Search for the cell housing the specified text and yield its [X, Y] center coordinate. 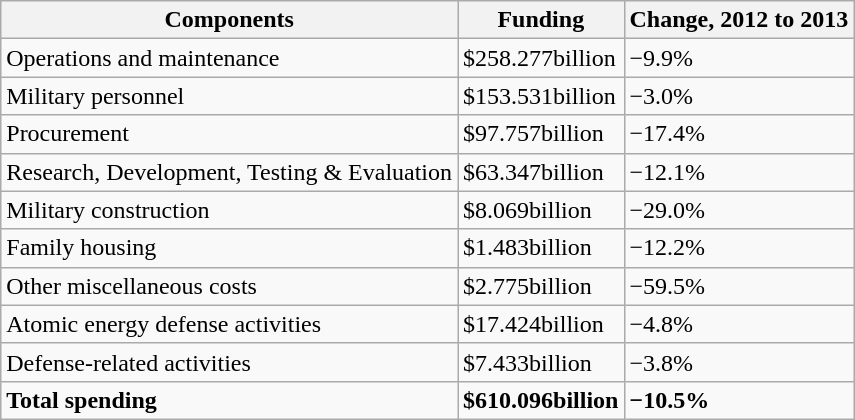
Funding [541, 20]
−12.1% [739, 172]
$258.277billion [541, 58]
Procurement [230, 134]
$8.069billion [541, 210]
$1.483billion [541, 248]
$97.757billion [541, 134]
Defense-related activities [230, 362]
−9.9% [739, 58]
$7.433billion [541, 362]
−3.8% [739, 362]
Atomic energy defense activities [230, 324]
$2.775billion [541, 286]
−59.5% [739, 286]
−4.8% [739, 324]
Family housing [230, 248]
−10.5% [739, 400]
Total spending [230, 400]
Change, 2012 to 2013 [739, 20]
Military construction [230, 210]
−29.0% [739, 210]
−3.0% [739, 96]
Other miscellaneous costs [230, 286]
Operations and maintenance [230, 58]
$153.531billion [541, 96]
Research, Development, Testing & Evaluation [230, 172]
$63.347billion [541, 172]
$610.096billion [541, 400]
Military personnel [230, 96]
−12.2% [739, 248]
Components [230, 20]
$17.424billion [541, 324]
−17.4% [739, 134]
